Determine the (x, y) coordinate at the center of the cell enclosing the given text.  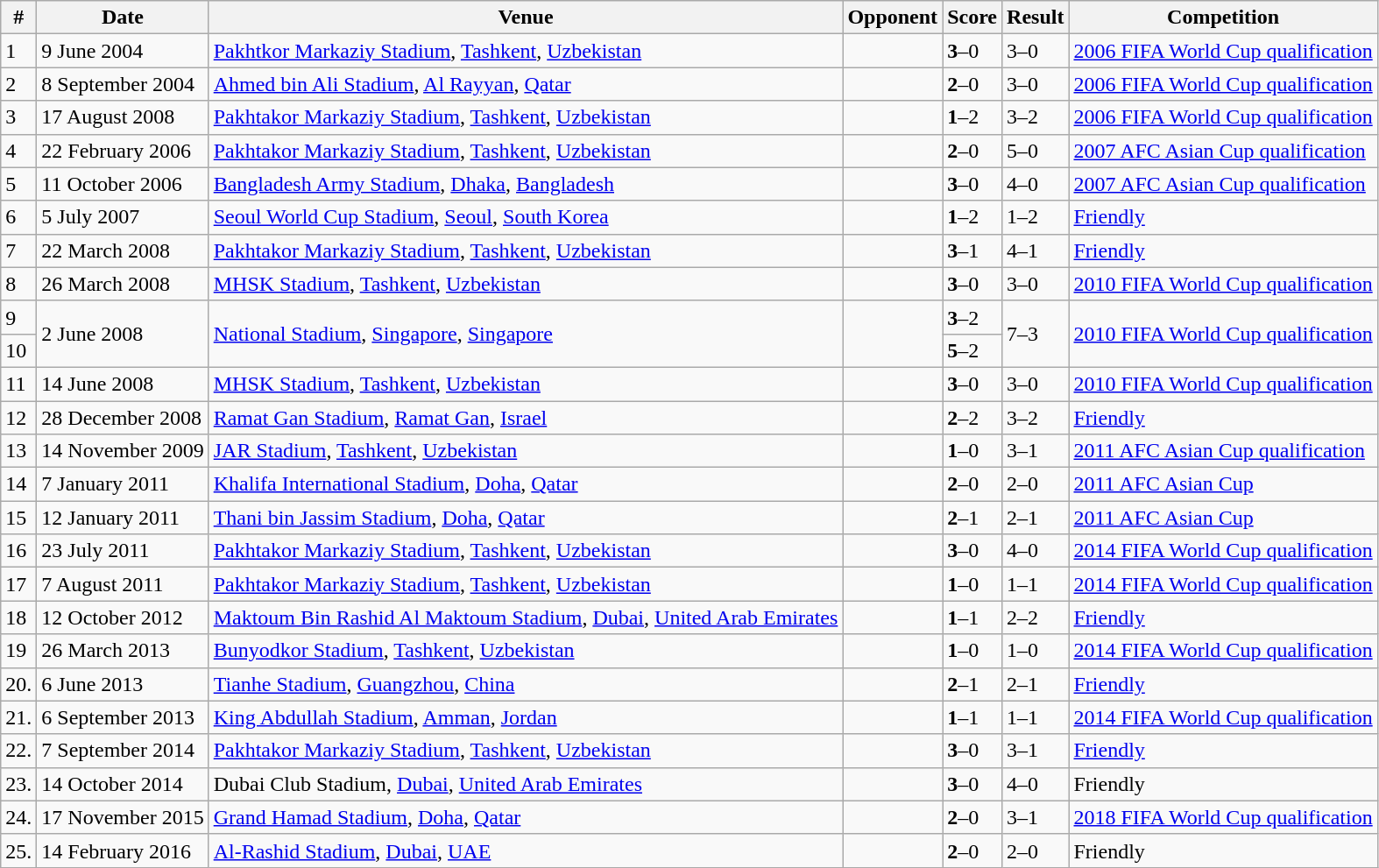
2011 AFC Asian Cup qualification (1223, 451)
7 September 2014 (123, 751)
14 (19, 484)
18 (19, 617)
Dubai Club Stadium, Dubai, United Arab Emirates (526, 784)
6 September 2013 (123, 717)
Grand Hamad Stadium, Doha, Qatar (526, 817)
5–0 (1036, 151)
23. (19, 784)
7 January 2011 (123, 484)
14 February 2016 (123, 850)
Opponent (893, 18)
10 (19, 350)
Bunyodkor Stadium, Tashkent, Uzbekistan (526, 651)
King Abdullah Stadium, Amman, Jordan (526, 717)
11 October 2006 (123, 184)
14 October 2014 (123, 784)
22 February 2006 (123, 151)
7–3 (1036, 334)
5–2 (972, 350)
Khalifa International Stadium, Doha, Qatar (526, 484)
2018 FIFA World Cup qualification (1223, 817)
5 (19, 184)
# (19, 18)
Thani bin Jassim Stadium, Doha, Qatar (526, 518)
Pakhtkor Markaziy Stadium, Tashkent, Uzbekistan (526, 51)
Ahmed bin Ali Stadium, Al Rayyan, Qatar (526, 84)
Score (972, 18)
2 (19, 84)
3 (19, 117)
28 December 2008 (123, 418)
Ramat Gan Stadium, Ramat Gan, Israel (526, 418)
1 (19, 51)
JAR Stadium, Tashkent, Uzbekistan (526, 451)
7 August 2011 (123, 584)
Maktoum Bin Rashid Al Maktoum Stadium, Dubai, United Arab Emirates (526, 617)
17 (19, 584)
Tianhe Stadium, Guangzhou, China (526, 684)
National Stadium, Singapore, Singapore (526, 334)
9 (19, 317)
6 (19, 217)
22 March 2008 (123, 251)
Bangladesh Army Stadium, Dhaka, Bangladesh (526, 184)
Al-Rashid Stadium, Dubai, UAE (526, 850)
Seoul World Cup Stadium, Seoul, South Korea (526, 217)
14 June 2008 (123, 384)
12 January 2011 (123, 518)
21. (19, 717)
5 July 2007 (123, 217)
2 June 2008 (123, 334)
25. (19, 850)
Date (123, 18)
24. (19, 817)
15 (19, 518)
23 July 2011 (123, 551)
26 March 2013 (123, 651)
8 September 2004 (123, 84)
7 (19, 251)
Venue (526, 18)
4 (19, 151)
16 (19, 551)
20. (19, 684)
22. (19, 751)
6 June 2013 (123, 684)
11 (19, 384)
13 (19, 451)
17 August 2008 (123, 117)
26 March 2008 (123, 284)
4–1 (1036, 251)
17 November 2015 (123, 817)
19 (19, 651)
Result (1036, 18)
14 November 2009 (123, 451)
Competition (1223, 18)
9 June 2004 (123, 51)
12 October 2012 (123, 617)
8 (19, 284)
12 (19, 418)
